Identify which cell holds the provided text, then report its (X, Y) central coordinate. 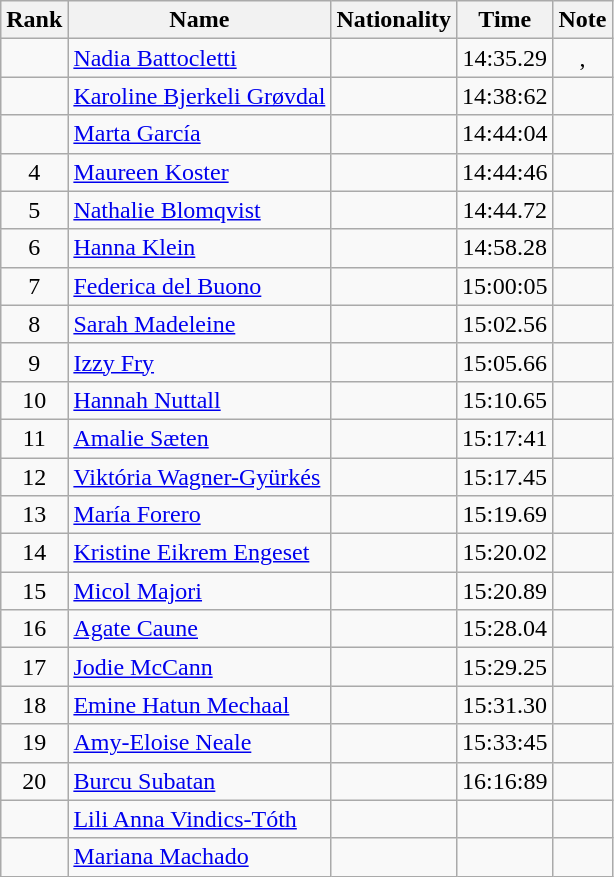
Izzy Fry (200, 362)
14:35.29 (505, 58)
11 (34, 438)
15:17.45 (505, 477)
15:33:45 (505, 743)
15:31.30 (505, 705)
18 (34, 705)
Mariana Machado (200, 857)
Amalie Sæten (200, 438)
15 (34, 591)
Nathalie Blomqvist (200, 210)
19 (34, 743)
10 (34, 400)
17 (34, 667)
15:29.25 (505, 667)
Hanna Klein (200, 248)
14:58.28 (505, 248)
15:20.89 (505, 591)
15:05.66 (505, 362)
5 (34, 210)
Hannah Nuttall (200, 400)
15:17:41 (505, 438)
Amy-Eloise Neale (200, 743)
Nationality (394, 20)
20 (34, 781)
4 (34, 172)
14:44.72 (505, 210)
Nadia Battocletti (200, 58)
Micol Majori (200, 591)
Time (505, 20)
14:44:04 (505, 134)
14 (34, 553)
Jodie McCann (200, 667)
15:00:05 (505, 286)
Karoline Bjerkeli Grøvdal (200, 96)
, (582, 58)
María Forero (200, 515)
14:44:46 (505, 172)
Note (582, 20)
Viktória Wagner-Gyürkés (200, 477)
14:38:62 (505, 96)
9 (34, 362)
Kristine Eikrem Engeset (200, 553)
7 (34, 286)
Lili Anna Vindics-Tóth (200, 819)
12 (34, 477)
15:10.65 (505, 400)
8 (34, 324)
Sarah Madeleine (200, 324)
15:20.02 (505, 553)
15:19.69 (505, 515)
16:16:89 (505, 781)
Name (200, 20)
Rank (34, 20)
Emine Hatun Mechaal (200, 705)
15:02.56 (505, 324)
Burcu Subatan (200, 781)
Marta García (200, 134)
13 (34, 515)
Maureen Koster (200, 172)
16 (34, 629)
6 (34, 248)
Federica del Buono (200, 286)
Agate Caune (200, 629)
15:28.04 (505, 629)
